Extract the [x, y] coordinate from the center of the cell holding the provided text.  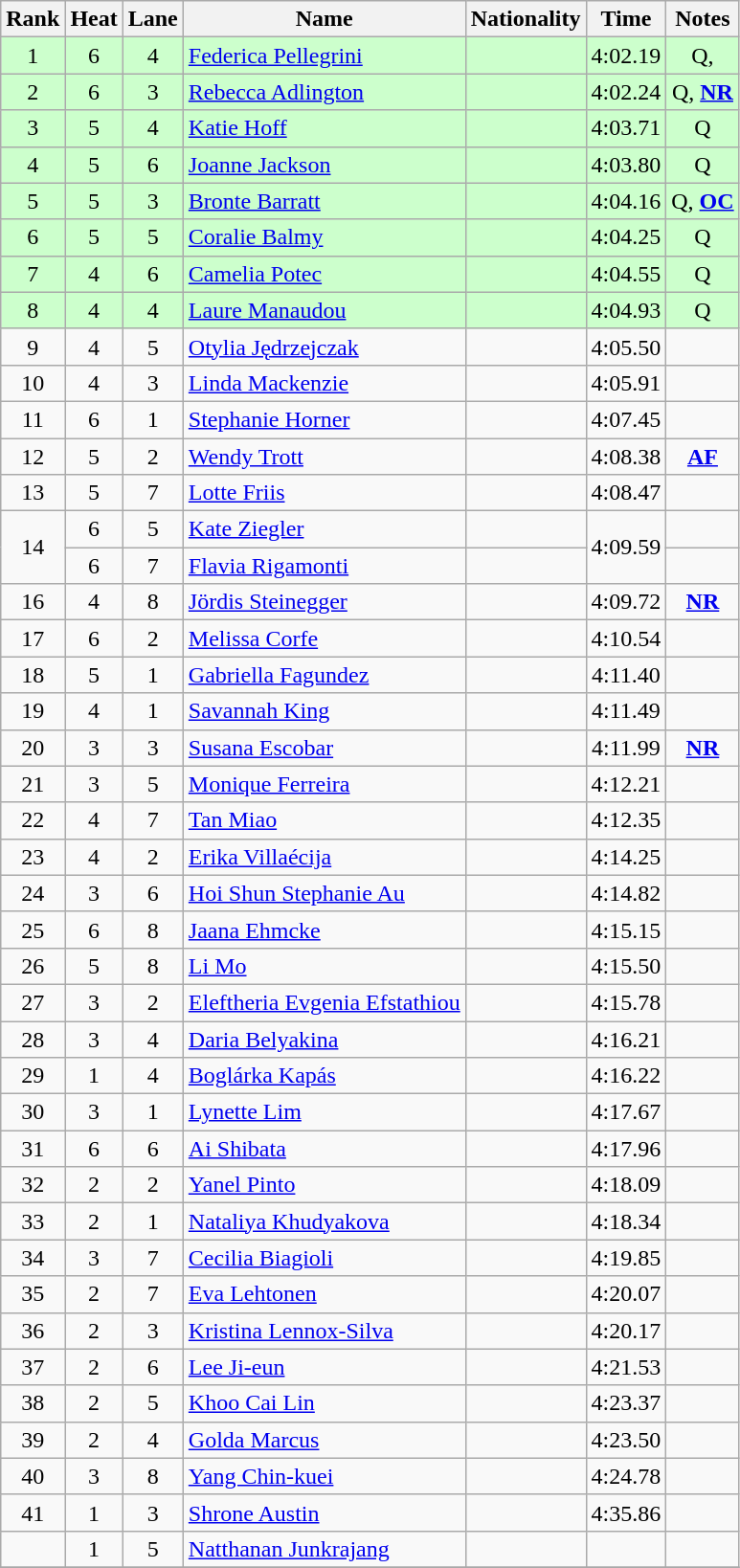
4:09.59 [626, 548]
4:18.34 [626, 1221]
Ai Shibata [324, 1149]
18 [33, 675]
4:04.93 [626, 310]
Federica Pellegrini [324, 56]
4:18.09 [626, 1185]
Eva Lehtonen [324, 1294]
Coralie Balmy [324, 237]
Cecilia Biagioli [324, 1258]
4:04.25 [626, 237]
34 [33, 1258]
4:04.55 [626, 274]
4:35.86 [626, 1512]
4:07.45 [626, 419]
Gabriella Fagundez [324, 675]
Name [324, 19]
Otylia Jędrzejczak [324, 347]
4:14.82 [626, 893]
Linda Mackenzie [324, 383]
13 [33, 493]
4:03.71 [626, 128]
Hoi Shun Stephanie Au [324, 893]
Shrone Austin [324, 1512]
4:20.07 [626, 1294]
12 [33, 457]
Q, [703, 56]
10 [33, 383]
4:14.25 [626, 857]
4:12.21 [626, 784]
Yanel Pinto [324, 1185]
Nataliya Khudyakova [324, 1221]
24 [33, 893]
17 [33, 638]
Lotte Friis [324, 493]
4:15.78 [626, 1002]
4:20.17 [626, 1331]
Melissa Corfe [324, 638]
4:15.50 [626, 966]
Jaana Ehmcke [324, 930]
Yang Chin-kuei [324, 1476]
Jördis Steinegger [324, 602]
21 [33, 784]
Lee Ji-eun [324, 1367]
4:05.50 [626, 347]
26 [33, 966]
30 [33, 1112]
Li Mo [324, 966]
14 [33, 548]
35 [33, 1294]
4:16.22 [626, 1076]
4:03.80 [626, 165]
11 [33, 419]
Katie Hoff [324, 128]
28 [33, 1039]
Camelia Potec [324, 274]
4:15.15 [626, 930]
4:08.38 [626, 457]
31 [33, 1149]
Q, OC [703, 201]
4:09.72 [626, 602]
Monique Ferreira [324, 784]
4:23.37 [626, 1403]
4:10.54 [626, 638]
Rebecca Adlington [324, 92]
Kristina Lennox-Silva [324, 1331]
Time [626, 19]
Stephanie Horner [324, 419]
23 [33, 857]
41 [33, 1512]
4:04.16 [626, 201]
4:17.67 [626, 1112]
Joanne Jackson [324, 165]
Eleftheria Evgenia Efstathiou [324, 1002]
Boglárka Kapás [324, 1076]
Rank [33, 19]
4:19.85 [626, 1258]
Laure Manaudou [324, 310]
4:23.50 [626, 1440]
Nationality [526, 19]
Natthanan Junkrajang [324, 1549]
4:11.99 [626, 748]
22 [33, 820]
32 [33, 1185]
19 [33, 711]
27 [33, 1002]
4:11.49 [626, 711]
Erika Villaécija [324, 857]
4:12.35 [626, 820]
4:02.19 [626, 56]
Lynette Lim [324, 1112]
4:17.96 [626, 1149]
Susana Escobar [324, 748]
40 [33, 1476]
4:02.24 [626, 92]
39 [33, 1440]
Khoo Cai Lin [324, 1403]
4:16.21 [626, 1039]
Savannah King [324, 711]
20 [33, 748]
Flavia Rigamonti [324, 566]
Lane [153, 19]
29 [33, 1076]
33 [33, 1221]
16 [33, 602]
9 [33, 347]
Wendy Trott [324, 457]
37 [33, 1367]
38 [33, 1403]
Bronte Barratt [324, 201]
Notes [703, 19]
AF [703, 457]
4:11.40 [626, 675]
4:08.47 [626, 493]
Golda Marcus [324, 1440]
Heat [94, 19]
Q, NR [703, 92]
Tan Miao [324, 820]
Daria Belyakina [324, 1039]
4:24.78 [626, 1476]
25 [33, 930]
4:21.53 [626, 1367]
Kate Ziegler [324, 529]
36 [33, 1331]
4:05.91 [626, 383]
